Return (x, y) of the center of cell containing provided text 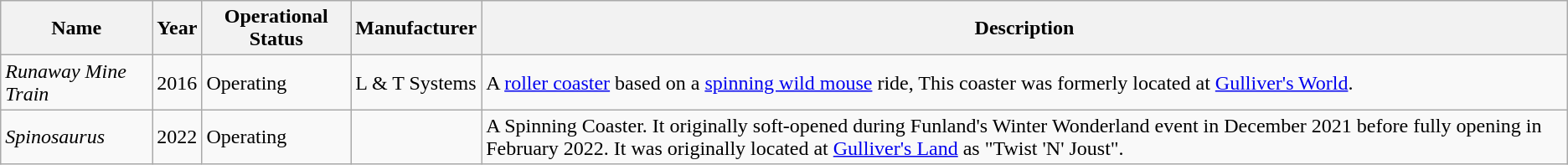
Description (1025, 28)
Name (77, 28)
Manufacturer (416, 28)
A roller coaster based on a spinning wild mouse ride, This coaster was formerly located at Gulliver's World. (1025, 82)
2016 (178, 82)
2022 (178, 137)
Spinosaurus (77, 137)
Operational Status (276, 28)
L & T Systems (416, 82)
Runaway Mine Train (77, 82)
Year (178, 28)
